Determine the (x, y) coordinate at the center of the cell enclosing the given text.  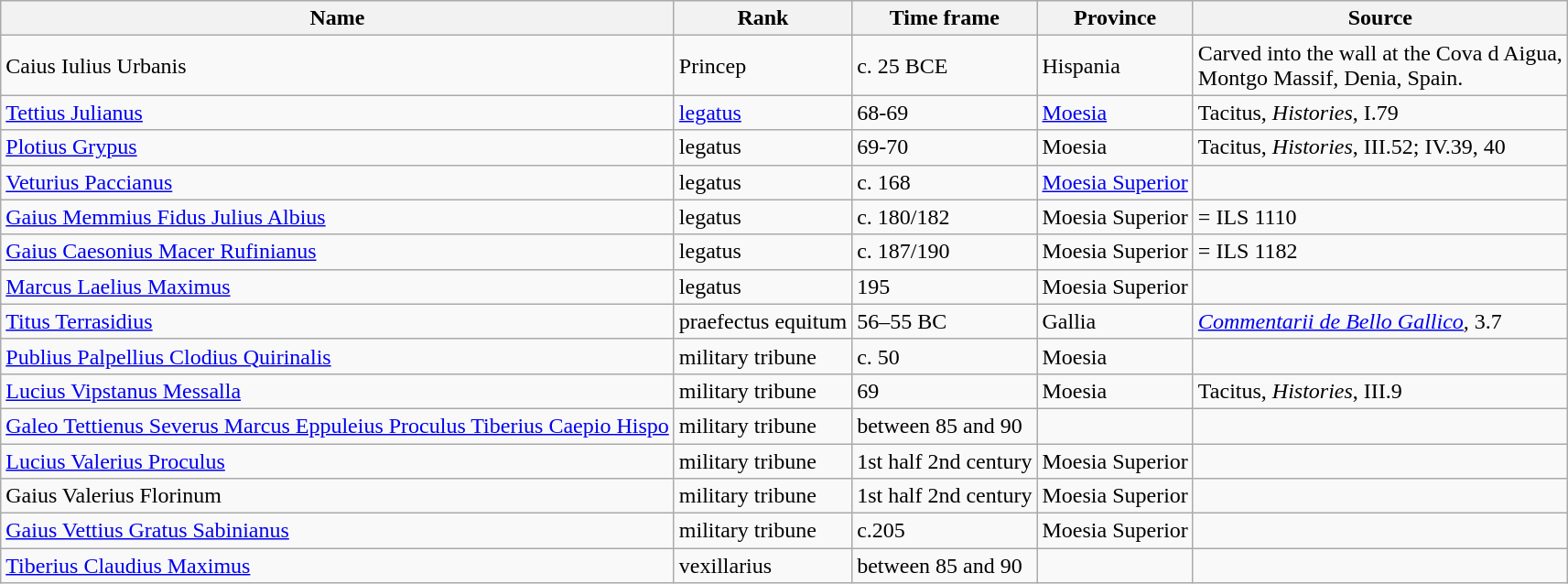
Gaius Memmius Fidus Julius Albius (338, 217)
Plotius Grypus (338, 147)
c. 187/190 (945, 252)
Princep (762, 66)
vexillarius (762, 566)
Veturius Paccianus (338, 182)
Tacitus, Histories, III.9 (1380, 391)
Tiberius Claudius Maximus (338, 566)
Titus Terrasidius (338, 321)
56–55 BC (945, 321)
Tettius Julianus (338, 113)
Publius Palpellius Clodius Quirinalis (338, 356)
Tacitus, Histories, I.79 (1380, 113)
Lucius Vipstanus Messalla (338, 391)
69-70 (945, 147)
c. 50 (945, 356)
c. 25 BCE (945, 66)
Gallia (1115, 321)
Lucius Valerius Proculus (338, 460)
Gaius Valerius Florinum (338, 496)
Commentarii de Bello Gallico, 3.7 (1380, 321)
Tacitus, Histories, III.52; IV.39, 40 (1380, 147)
= ILS 1110 (1380, 217)
68-69 (945, 113)
Gaius Caesonius Macer Rufinianus (338, 252)
Province (1115, 18)
Hispania (1115, 66)
69 (945, 391)
Source (1380, 18)
195 (945, 287)
Caius Iulius Urbanis (338, 66)
Carved into the wall at the Cova d Aigua,Montgo Massif, Denia, Spain. (1380, 66)
= ILS 1182 (1380, 252)
c. 168 (945, 182)
Marcus Laelius Maximus (338, 287)
Galeo Tettienus Severus Marcus Eppuleius Proculus Tiberius Caepio Hispo (338, 426)
c.205 (945, 531)
praefectus equitum (762, 321)
Rank (762, 18)
c. 180/182 (945, 217)
Name (338, 18)
Gaius Vettius Gratus Sabinianus (338, 531)
Time frame (945, 18)
